Output the (x, y) coordinate of the center of the cell containing the given text.  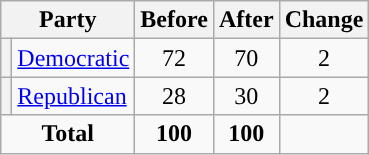
Republican (74, 96)
30 (246, 96)
After (246, 20)
Change (324, 20)
70 (246, 58)
Democratic (74, 58)
Total (68, 134)
28 (174, 96)
Party (68, 20)
Before (174, 20)
72 (174, 58)
